From the cell containing the given text, extract its center point as (X, Y) coordinate. 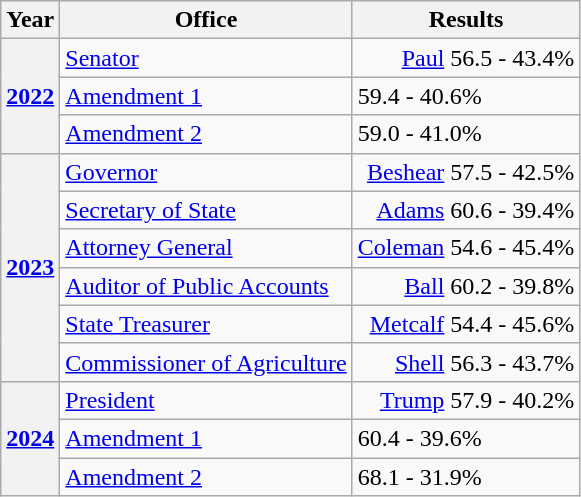
Year (30, 20)
60.4 - 39.6% (466, 438)
Auditor of Public Accounts (206, 286)
Office (206, 20)
Governor (206, 172)
Shell 56.3 - 43.7% (466, 362)
Secretary of State (206, 210)
Beshear 57.5 - 42.5% (466, 172)
Attorney General (206, 248)
59.4 - 40.6% (466, 96)
Commissioner of Agriculture (206, 362)
Paul 56.5 - 43.4% (466, 58)
2023 (30, 267)
68.1 - 31.9% (466, 477)
2024 (30, 438)
Metcalf 54.4 - 45.6% (466, 324)
Results (466, 20)
President (206, 400)
Coleman 54.6 - 45.4% (466, 248)
59.0 - 41.0% (466, 134)
Senator (206, 58)
2022 (30, 96)
State Treasurer (206, 324)
Ball 60.2 - 39.8% (466, 286)
Adams 60.6 - 39.4% (466, 210)
Trump 57.9 - 40.2% (466, 400)
